Output the [X, Y] coordinate of the center of the cell containing the given text.  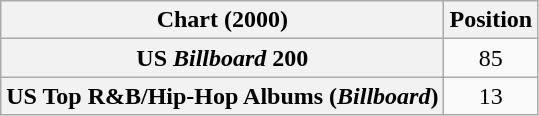
Chart (2000) [222, 20]
85 [491, 58]
13 [491, 96]
US Top R&B/Hip-Hop Albums (Billboard) [222, 96]
Position [491, 20]
US Billboard 200 [222, 58]
